Determine the (x, y) coordinate at the center of the cell enclosing the given text.  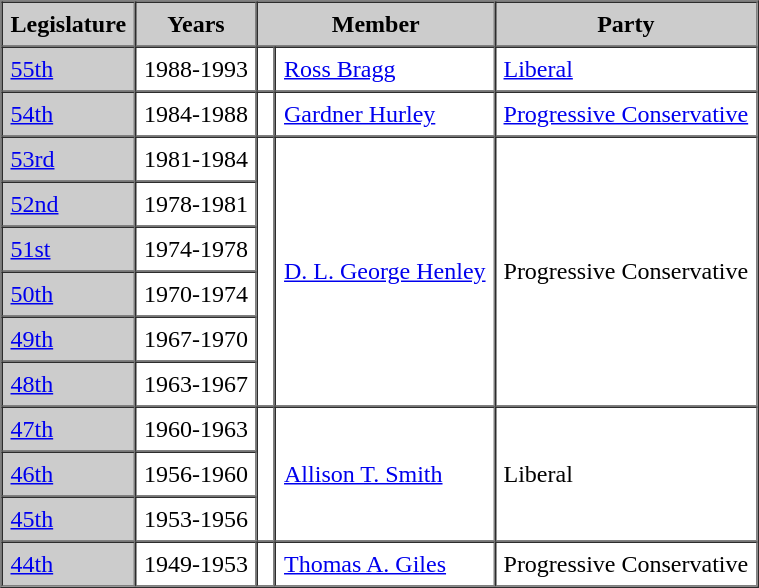
1974-1978 (196, 248)
1978-1981 (196, 204)
D. L. George Henley (384, 271)
52nd (69, 204)
1967-1970 (196, 338)
47th (69, 428)
Ross Bragg (384, 68)
1960-1963 (196, 428)
1984-1988 (196, 114)
Gardner Hurley (384, 114)
55th (69, 68)
1956-1960 (196, 474)
1988-1993 (196, 68)
44th (69, 564)
Party (626, 24)
53rd (69, 158)
Thomas A. Giles (384, 564)
48th (69, 384)
Member (376, 24)
46th (69, 474)
51st (69, 248)
54th (69, 114)
1981-1984 (196, 158)
45th (69, 518)
1949-1953 (196, 564)
1963-1967 (196, 384)
1970-1974 (196, 294)
Years (196, 24)
Allison T. Smith (384, 474)
Legislature (69, 24)
1953-1956 (196, 518)
49th (69, 338)
50th (69, 294)
